Determine the (X, Y) coordinate at the center of the cell enclosing the given text.  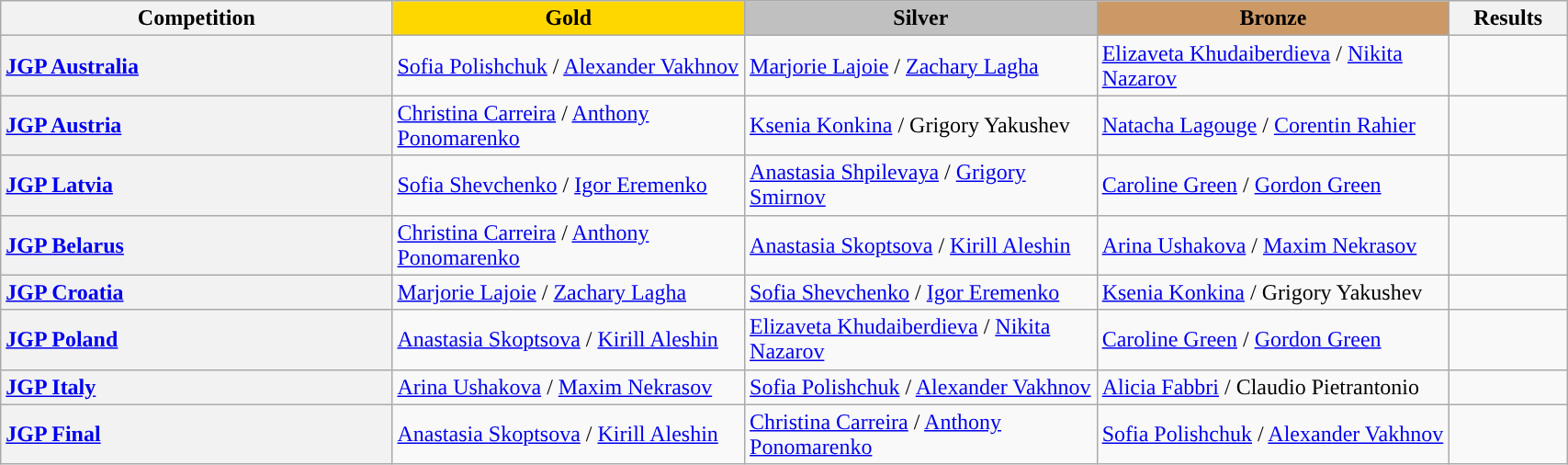
JGP Croatia (197, 292)
JGP Latvia (197, 186)
Bronze (1273, 18)
JGP Italy (197, 387)
JGP Final (197, 434)
Alicia Fabbri / Claudio Pietrantonio (1273, 387)
Competition (197, 18)
Natacha Lagouge / Corentin Rahier (1273, 125)
Results (1508, 18)
JGP Belarus (197, 244)
JGP Poland (197, 340)
JGP Austria (197, 125)
JGP Australia (197, 66)
Anastasia Shpilevaya / Grigory Smirnov (921, 186)
Silver (921, 18)
Gold (569, 18)
